Identify which cell holds the provided text, then report its [x, y] central coordinate. 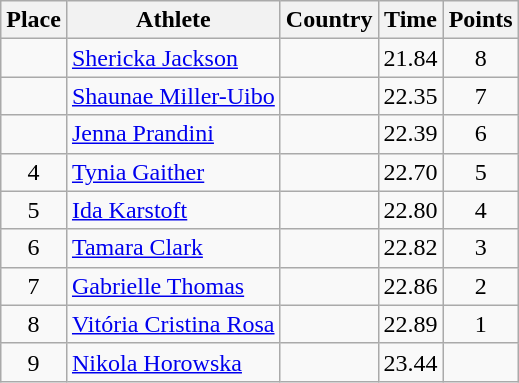
Points [480, 20]
22.35 [410, 96]
Place [34, 20]
21.84 [410, 58]
3 [480, 248]
Shericka Jackson [173, 58]
Gabrielle Thomas [173, 286]
22.89 [410, 324]
22.39 [410, 134]
22.70 [410, 172]
23.44 [410, 362]
Vitória Cristina Rosa [173, 324]
9 [34, 362]
22.80 [410, 210]
Jenna Prandini [173, 134]
Ida Karstoft [173, 210]
2 [480, 286]
22.86 [410, 286]
1 [480, 324]
Time [410, 20]
Shaunae Miller-Uibo [173, 96]
Athlete [173, 20]
Tamara Clark [173, 248]
Tynia Gaither [173, 172]
22.82 [410, 248]
Country [329, 20]
Nikola Horowska [173, 362]
